Scan for the cell matching the given text and deliver its [x, y] coordinate at center. 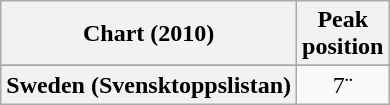
Peakposition [343, 34]
Sweden (Svensktoppslistan) [149, 85]
7¨ [343, 85]
Chart (2010) [149, 34]
